Identify which cell holds the provided text, then report its [X, Y] central coordinate. 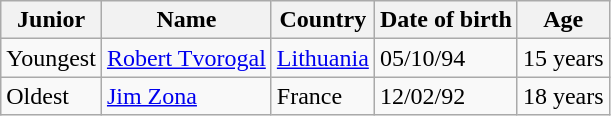
Lithuania [322, 58]
Oldest [52, 96]
Junior [52, 20]
Robert Tvorogal [186, 58]
Jim Zona [186, 96]
Youngest [52, 58]
Date of birth [446, 20]
12/02/92 [446, 96]
Country [322, 20]
05/10/94 [446, 58]
Age [563, 20]
15 years [563, 58]
18 years [563, 96]
Name [186, 20]
France [322, 96]
